Find where the given text appears and provide that cell's center as (x, y) coordinate. 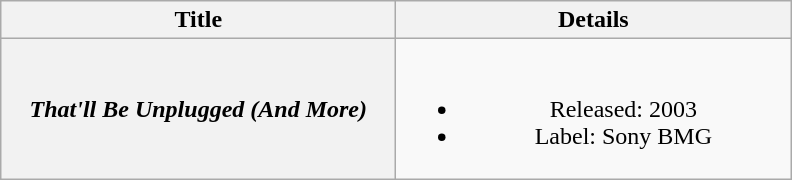
That'll Be Unplugged (And More) (198, 109)
Details (594, 20)
Title (198, 20)
Released: 2003Label: Sony BMG (594, 109)
